Capture the cell that displays the provided text and extract its [X, Y] central coordinate. 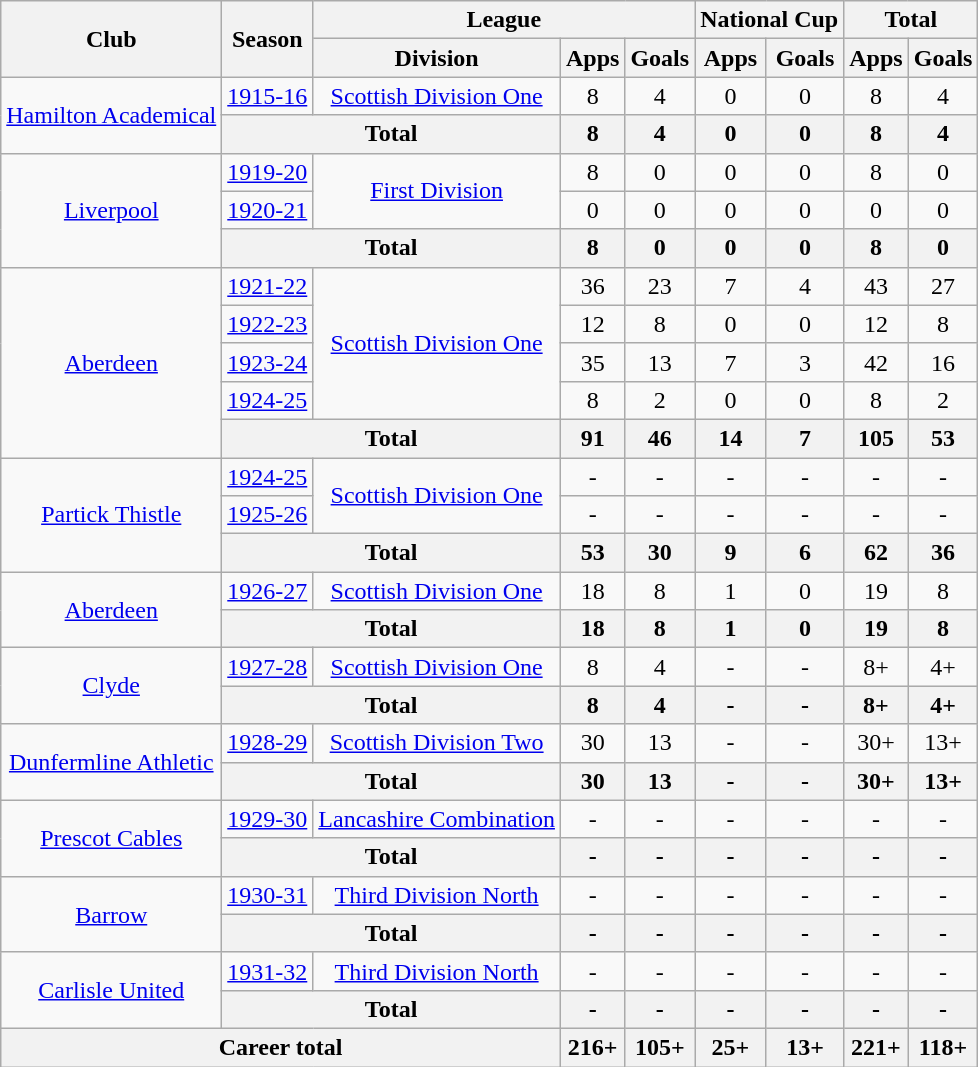
23 [660, 286]
Division [437, 58]
16 [943, 362]
1923-24 [268, 362]
1930-31 [268, 895]
Dunfermline Athletic [112, 762]
27 [943, 286]
221+ [876, 1047]
1915-16 [268, 96]
1929-30 [268, 819]
3 [805, 362]
Lancashire Combination [437, 819]
League [504, 20]
91 [592, 438]
Barrow [112, 914]
35 [592, 362]
216+ [592, 1047]
Season [268, 39]
1920-21 [268, 210]
Hamilton Academical [112, 115]
1928-29 [268, 743]
Club [112, 39]
43 [876, 286]
Partick Thistle [112, 515]
1919-20 [268, 172]
First Division [437, 191]
42 [876, 362]
118+ [943, 1047]
46 [660, 438]
1921-22 [268, 286]
105+ [660, 1047]
Scottish Division Two [437, 743]
National Cup [770, 20]
25+ [731, 1047]
1922-23 [268, 324]
1925-26 [268, 515]
Clyde [112, 686]
6 [805, 553]
Prescot Cables [112, 838]
14 [731, 438]
62 [876, 553]
1926-27 [268, 591]
Carlisle United [112, 990]
105 [876, 438]
1931-32 [268, 971]
Liverpool [112, 210]
Career total [281, 1047]
9 [731, 553]
1927-28 [268, 667]
